Locate the cell with the specified text and output its [x, y] center coordinate. 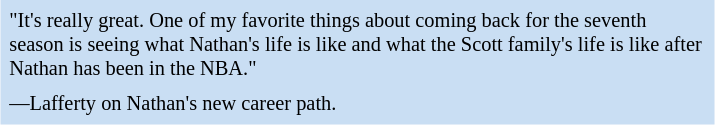
—Lafferty on Nathan's new career path. [358, 104]
